Determine the (x, y) coordinate at the center of the cell enclosing the given text.  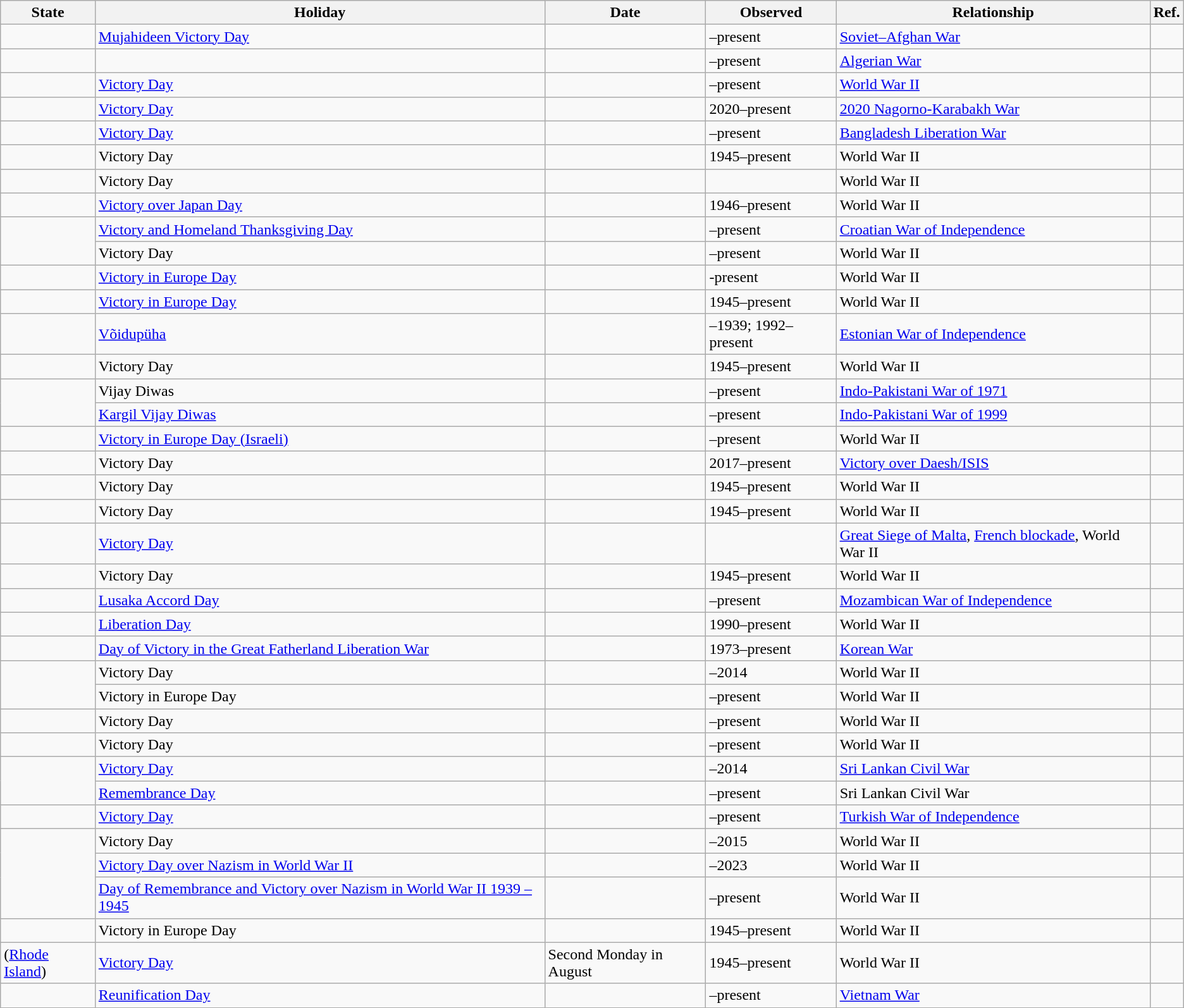
–2023 (771, 865)
Korean War (993, 648)
(Rhode Island) (48, 962)
Mozambican War of Independence (993, 600)
–1939; 1992–present (771, 334)
Mujahideen Victory Day (320, 37)
Date (625, 13)
1973–present (771, 648)
Victory Day over Nazism in World War II (320, 865)
1946–present (771, 205)
Victory over Daesh/ISIS (993, 463)
Vijay Diwas (320, 391)
Reunification Day (320, 995)
Lusaka Accord Day (320, 600)
–2015 (771, 841)
Day of Remembrance and Victory over Nazism in World War II 1939 – 1945 (320, 898)
Great Siege of Malta, French blockade, World War II (993, 544)
Victory in Europe Day (Israeli) (320, 439)
Indo-Pakistani War of 1999 (993, 415)
2017–present (771, 463)
Indo-Pakistani War of 1971 (993, 391)
Victory and Homeland Thanksgiving Day (320, 229)
Turkish War of Independence (993, 817)
-present (771, 277)
Victory over Japan Day (320, 205)
Bangladesh Liberation War (993, 133)
Relationship (993, 13)
Algerian War (993, 61)
2020 Nagorno-Karabakh War (993, 109)
Croatian War of Independence (993, 229)
Liberation Day (320, 624)
Kargil Vijay Diwas (320, 415)
Võidupüha (320, 334)
State (48, 13)
Estonian War of Independence (993, 334)
Day of Victory in the Great Fatherland Liberation War (320, 648)
Remembrance Day (320, 793)
Soviet–Afghan War (993, 37)
2020–present (771, 109)
Holiday (320, 13)
Second Monday in August (625, 962)
Observed (771, 13)
Vietnam War (993, 995)
Ref. (1166, 13)
1990–present (771, 624)
